Locate the cell with the specified text and output its [x, y] center coordinate. 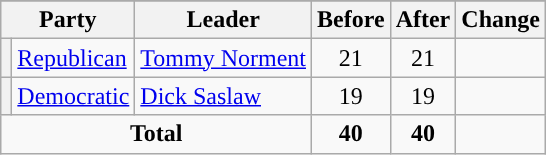
Before [352, 20]
Party [68, 20]
Republican [74, 58]
Leader [224, 20]
Democratic [74, 96]
After [423, 20]
Change [501, 20]
Total [156, 134]
Tommy Norment [224, 58]
Dick Saslaw [224, 96]
